Extract the (X, Y) coordinate from the center of the cell holding the provided text.  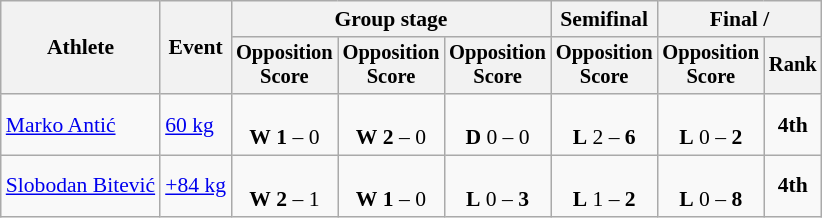
L 0 – 3 (498, 186)
L 0 – 2 (710, 124)
Rank (793, 66)
+84 kg (196, 186)
Final / (739, 19)
Group stage (391, 19)
W 2 – 1 (284, 186)
L 2 – 6 (604, 124)
Slobodan Bitević (80, 186)
60 kg (196, 124)
Event (196, 48)
Marko Antić (80, 124)
D 0 – 0 (498, 124)
W 2 – 0 (392, 124)
Athlete (80, 48)
L 0 – 8 (710, 186)
Semifinal (604, 19)
L 1 – 2 (604, 186)
